From the cell containing the given text, extract its center point as [x, y] coordinate. 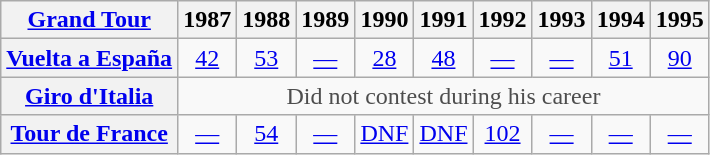
48 [444, 58]
42 [208, 58]
1989 [326, 20]
28 [384, 58]
1994 [620, 20]
1991 [444, 20]
Tour de France [90, 134]
Grand Tour [90, 20]
1992 [502, 20]
53 [266, 58]
1988 [266, 20]
54 [266, 134]
1987 [208, 20]
1990 [384, 20]
Did not contest during his career [444, 96]
51 [620, 58]
102 [502, 134]
90 [680, 58]
1993 [562, 20]
1995 [680, 20]
Giro d'Italia [90, 96]
Vuelta a España [90, 58]
